Find where the given text appears and provide that cell's center as (x, y) coordinate. 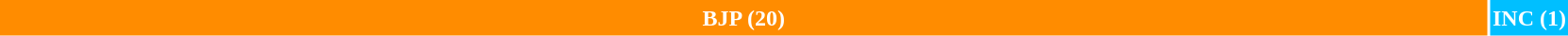
INC (1) (1528, 18)
BJP (20) (743, 18)
